Provide the [X, Y] coordinate of the cell's center where the given text is located.  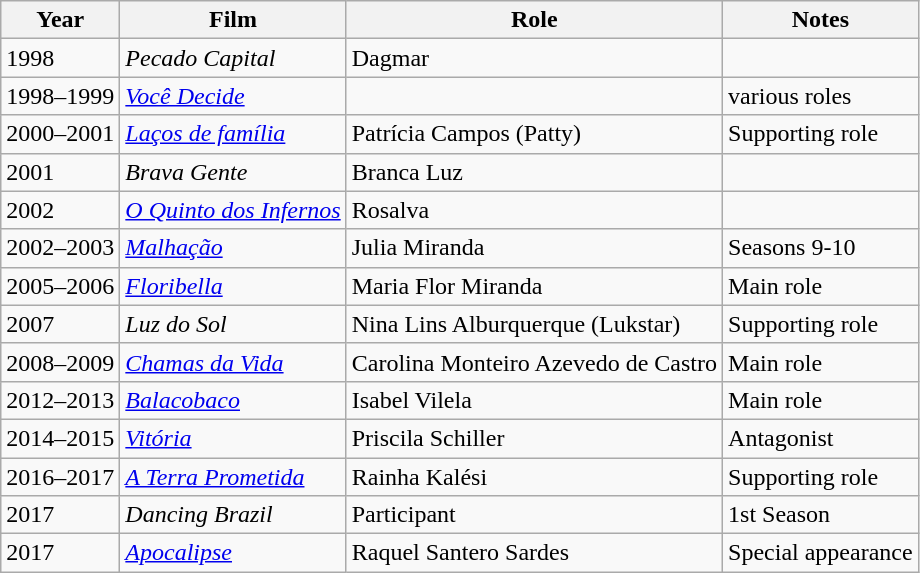
2007 [60, 324]
Dagmar [534, 58]
2000–2001 [60, 134]
Julia Miranda [534, 248]
A Terra Prometida [233, 477]
Você Decide [233, 96]
various roles [821, 96]
Carolina Monteiro Azevedo de Castro [534, 362]
Nina Lins Alburquerque (Lukstar) [534, 324]
Maria Flor Miranda [534, 286]
Branca Luz [534, 172]
Antagonist [821, 438]
Role [534, 20]
Film [233, 20]
Pecado Capital [233, 58]
2005–2006 [60, 286]
2012–2013 [60, 400]
2008–2009 [60, 362]
Rosalva [534, 210]
Apocalipse [233, 553]
Participant [534, 515]
Malhação [233, 248]
Rainha Kalési [534, 477]
Luz do Sol [233, 324]
Special appearance [821, 553]
1st Season [821, 515]
Isabel Vilela [534, 400]
2014–2015 [60, 438]
Brava Gente [233, 172]
2016–2017 [60, 477]
O Quinto dos Infernos [233, 210]
Year [60, 20]
Dancing Brazil [233, 515]
Balacobaco [233, 400]
Vitória [233, 438]
2001 [60, 172]
Raquel Santero Sardes [534, 553]
Chamas da Vida [233, 362]
Laços de família [233, 134]
Priscila Schiller [534, 438]
1998 [60, 58]
Seasons 9-10 [821, 248]
Floribella [233, 286]
Notes [821, 20]
2002–2003 [60, 248]
1998–1999 [60, 96]
Patrícia Campos (Patty) [534, 134]
2002 [60, 210]
